Provide the (X, Y) coordinate of the cell's center where the given text is located.  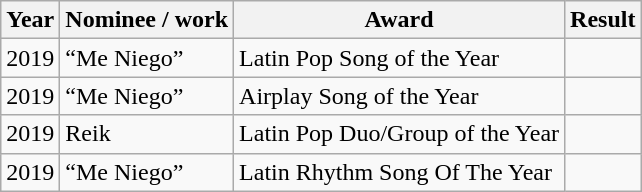
Latin Pop Duo/Group of the Year (400, 134)
Award (400, 20)
Reik (147, 134)
Latin Pop Song of the Year (400, 58)
Result (603, 20)
Airplay Song of the Year (400, 96)
Nominee / work (147, 20)
Latin Rhythm Song Of The Year (400, 172)
Year (30, 20)
